From the cell containing the given text, extract its center point as (x, y) coordinate. 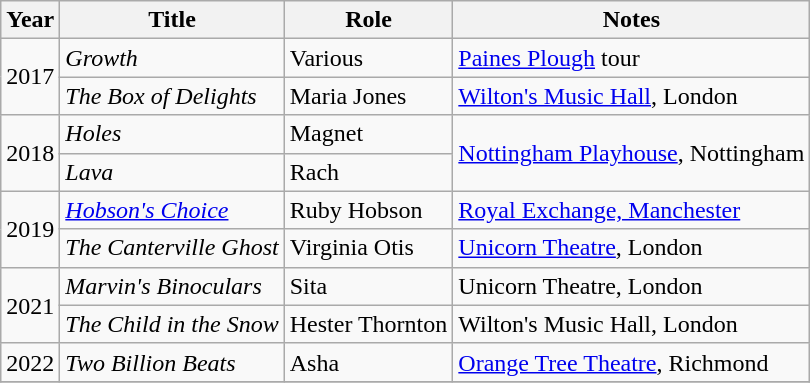
Ruby Hobson (368, 210)
2018 (30, 153)
Hester Thornton (368, 324)
Lava (172, 172)
Asha (368, 362)
Marvin's Binoculars (172, 286)
Title (172, 20)
Nottingham Playhouse, Nottingham (632, 153)
Role (368, 20)
Holes (172, 134)
Sita (368, 286)
2019 (30, 229)
Magnet (368, 134)
The Canterville Ghost (172, 248)
Rach (368, 172)
Year (30, 20)
The Box of Delights (172, 96)
Maria Jones (368, 96)
Notes (632, 20)
Hobson's Choice (172, 210)
2022 (30, 362)
Royal Exchange, Manchester (632, 210)
The Child in the Snow (172, 324)
Paines Plough tour (632, 58)
Various (368, 58)
Two Billion Beats (172, 362)
Virginia Otis (368, 248)
Growth (172, 58)
2021 (30, 305)
Orange Tree Theatre, Richmond (632, 362)
2017 (30, 77)
